Locate the cell with the specified text and output its [x, y] center coordinate. 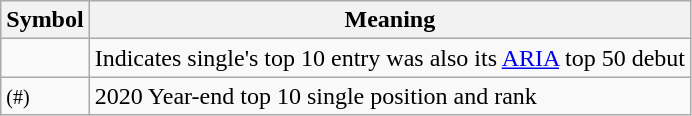
(#) [45, 96]
Symbol [45, 20]
2020 Year-end top 10 single position and rank [390, 96]
Indicates single's top 10 entry was also its ARIA top 50 debut [390, 58]
Meaning [390, 20]
